Identify which cell holds the provided text, then report its [x, y] central coordinate. 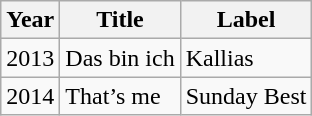
Year [30, 20]
Das bin ich [120, 58]
That’s me [120, 96]
2013 [30, 58]
Sunday Best [246, 96]
Label [246, 20]
Title [120, 20]
2014 [30, 96]
Kallias [246, 58]
